Detect which cell encompasses the target text, then output its (x, y) center coordinate. 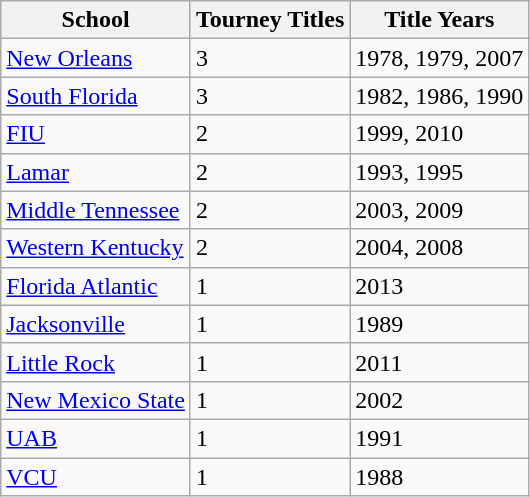
Middle Tennessee (96, 210)
1993, 1995 (440, 172)
Florida Atlantic (96, 286)
Western Kentucky (96, 248)
2002 (440, 400)
1982, 1986, 1990 (440, 96)
2011 (440, 362)
New Mexico State (96, 400)
FIU (96, 134)
VCU (96, 477)
1999, 2010 (440, 134)
Lamar (96, 172)
2004, 2008 (440, 248)
Jacksonville (96, 324)
1991 (440, 438)
Tourney Titles (270, 20)
South Florida (96, 96)
UAB (96, 438)
1988 (440, 477)
2003, 2009 (440, 210)
Title Years (440, 20)
1989 (440, 324)
1978, 1979, 2007 (440, 58)
2013 (440, 286)
New Orleans (96, 58)
School (96, 20)
Little Rock (96, 362)
